Scan for the cell matching the given text and deliver its [x, y] coordinate at center. 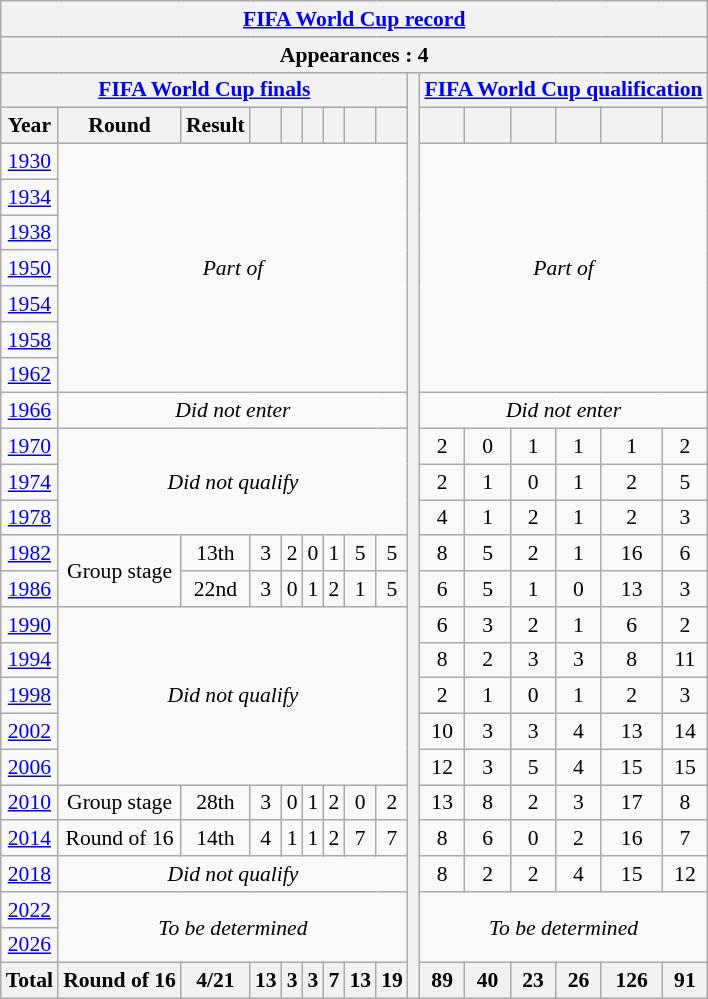
126 [632, 981]
19 [392, 981]
FIFA World Cup qualification [563, 90]
2018 [30, 874]
2026 [30, 945]
14th [216, 839]
13th [216, 554]
1970 [30, 447]
Result [216, 126]
1974 [30, 482]
1998 [30, 696]
Round [120, 126]
1994 [30, 660]
2022 [30, 910]
22nd [216, 589]
1978 [30, 518]
1950 [30, 269]
Total [30, 981]
11 [684, 660]
Appearances : 4 [354, 55]
1990 [30, 625]
40 [488, 981]
FIFA World Cup record [354, 19]
2002 [30, 732]
Year [30, 126]
1982 [30, 554]
28th [216, 803]
2006 [30, 767]
1986 [30, 589]
4/21 [216, 981]
14 [684, 732]
23 [532, 981]
89 [442, 981]
1930 [30, 162]
1938 [30, 233]
1954 [30, 304]
2014 [30, 839]
91 [684, 981]
2010 [30, 803]
1958 [30, 340]
FIFA World Cup finals [204, 90]
10 [442, 732]
1934 [30, 197]
1962 [30, 375]
17 [632, 803]
26 [578, 981]
1966 [30, 411]
